Output the [x, y] coordinate of the center of the cell containing the given text.  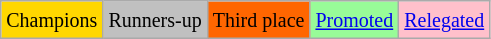
Third place [258, 20]
Champions [52, 20]
Promoted [354, 20]
Runners-up [155, 20]
Relegated [444, 20]
